Determine the (x, y) coordinate at the center of the cell enclosing the given text.  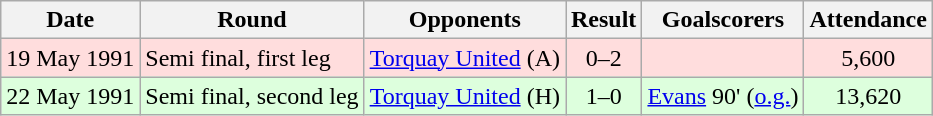
Result (604, 20)
0–2 (604, 58)
Semi final, first leg (252, 58)
Attendance (868, 20)
22 May 1991 (70, 96)
Torquay United (A) (464, 58)
Semi final, second leg (252, 96)
13,620 (868, 96)
Torquay United (H) (464, 96)
Evans 90' (o.g.) (723, 96)
Date (70, 20)
Round (252, 20)
19 May 1991 (70, 58)
5,600 (868, 58)
1–0 (604, 96)
Opponents (464, 20)
Goalscorers (723, 20)
